Extract the (x, y) coordinate from the center of the cell holding the provided text.  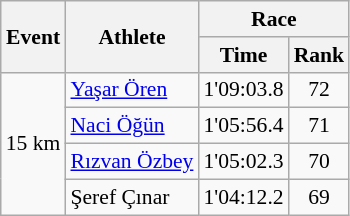
1'09:03.8 (243, 90)
1'05:56.4 (243, 126)
70 (320, 162)
Rank (320, 55)
1'04:12.2 (243, 197)
72 (320, 90)
Şeref Çınar (132, 197)
Race (274, 19)
69 (320, 197)
Athlete (132, 36)
Time (243, 55)
15 km (34, 143)
Event (34, 36)
Rızvan Özbey (132, 162)
Yaşar Ören (132, 90)
1'05:02.3 (243, 162)
Naci Öğün (132, 126)
71 (320, 126)
